Locate the cell with the specified text and output its [X, Y] center coordinate. 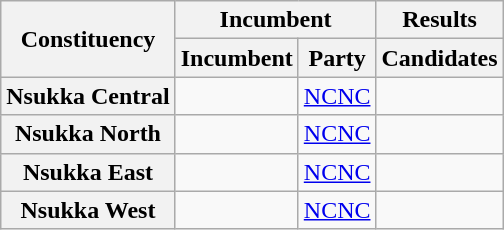
Results [440, 20]
Candidates [440, 58]
Nsukka Central [88, 96]
Nsukka East [88, 172]
Nsukka North [88, 134]
Constituency [88, 39]
Party [337, 58]
Nsukka West [88, 210]
